Detect which cell encompasses the target text, then output its (x, y) center coordinate. 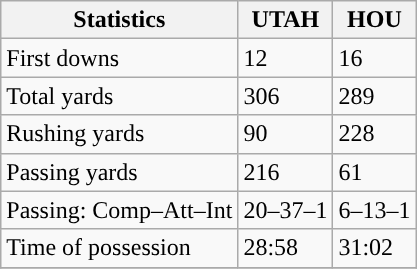
Rushing yards (120, 134)
Passing yards (120, 172)
First downs (120, 58)
6–13–1 (374, 210)
HOU (374, 20)
Statistics (120, 20)
90 (286, 134)
228 (374, 134)
Total yards (120, 96)
20–37–1 (286, 210)
Time of possession (120, 248)
16 (374, 58)
31:02 (374, 248)
306 (286, 96)
12 (286, 58)
289 (374, 96)
UTAH (286, 20)
61 (374, 172)
216 (286, 172)
28:58 (286, 248)
Passing: Comp–Att–Int (120, 210)
